Locate the cell with the specified text and output its [X, Y] center coordinate. 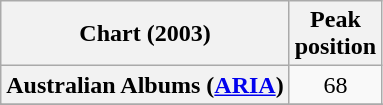
Chart (2003) [145, 34]
68 [335, 85]
Australian Albums (ARIA) [145, 85]
Peakposition [335, 34]
